Scan for the cell matching the given text and deliver its (x, y) coordinate at center. 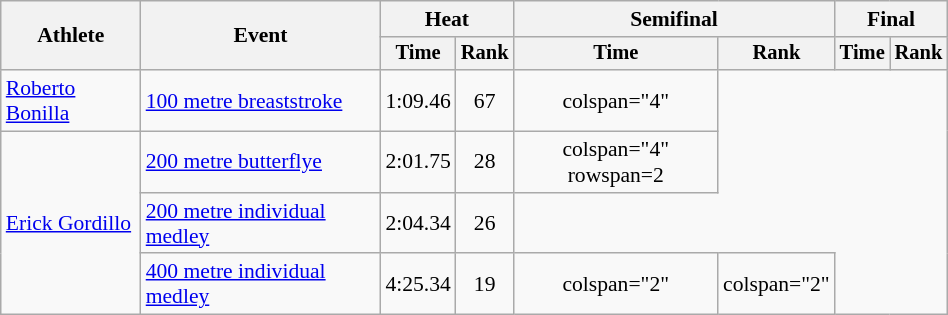
Semifinal (674, 19)
Heat (446, 19)
67 (485, 100)
2:01.75 (418, 162)
28 (485, 162)
Final (892, 19)
400 metre individual medley (261, 284)
Athlete (71, 36)
19 (485, 284)
200 metre individual medley (261, 224)
100 metre breaststroke (261, 100)
colspan="4" (616, 100)
26 (485, 224)
Event (261, 36)
200 metre butterflye (261, 162)
1:09.46 (418, 100)
4:25.34 (418, 284)
colspan="4" rowspan=2 (616, 162)
2:04.34 (418, 224)
Erick Gordillo (71, 224)
Roberto Bonilla (71, 100)
